For the text-containing cell, return its midpoint in (x, y) coordinate format. 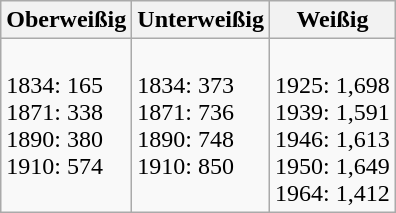
Oberweißig (66, 20)
Weißig (333, 20)
1925: 1,698 1939: 1,591 1946: 1,613 1950: 1,649 1964: 1,412 (333, 126)
Unterweißig (201, 20)
1834: 165 1871: 338 1890: 380 1910: 574 (66, 126)
1834: 373 1871: 736 1890: 748 1910: 850 (201, 126)
